Find where the given text appears and provide that cell's center as (X, Y) coordinate. 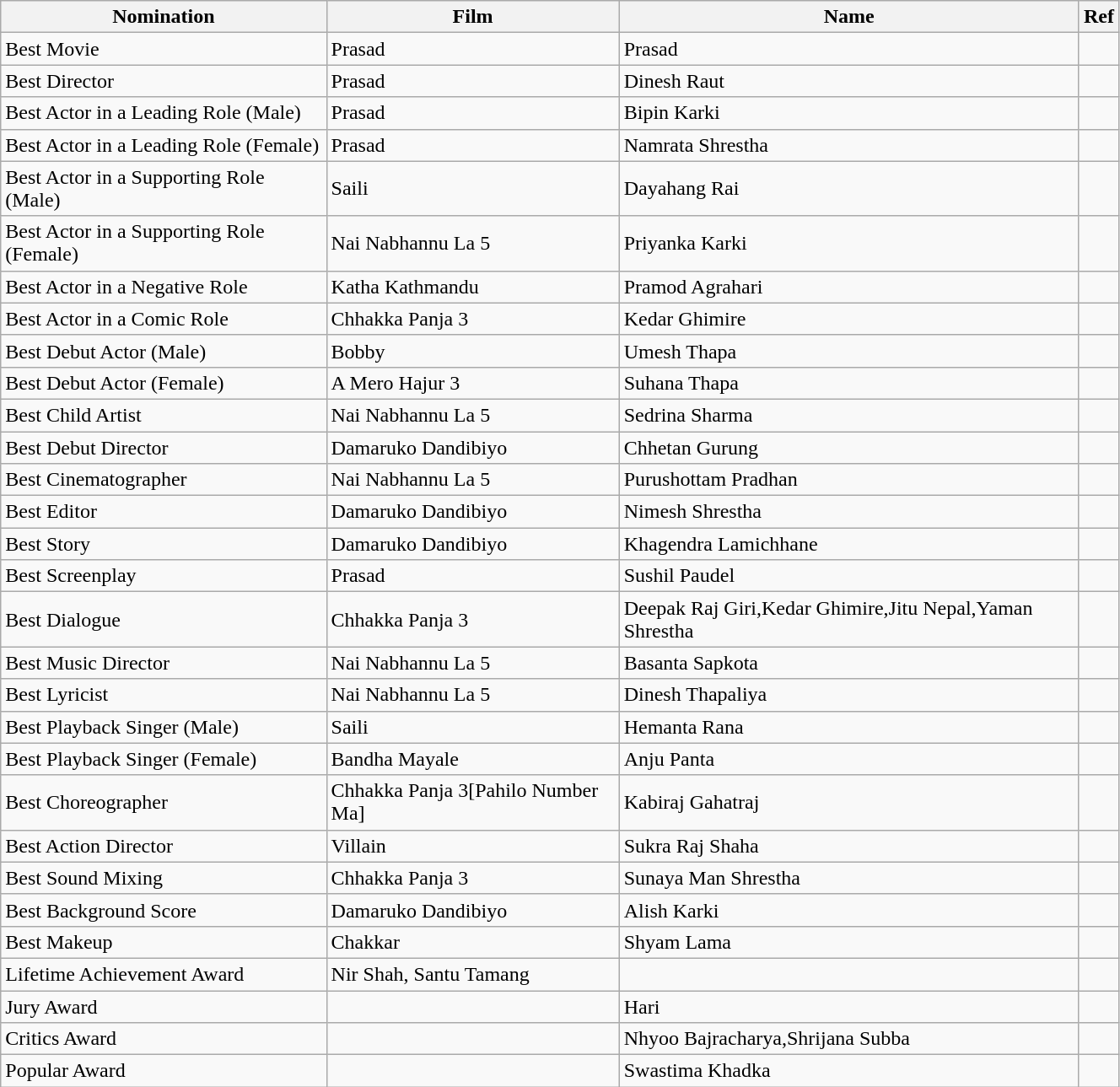
Best Movie (164, 49)
Best Actor in a Leading Role (Male) (164, 113)
Chhakka Panja 3[Pahilo Number Ma] (472, 803)
Nimesh Shrestha (848, 512)
Ref (1098, 17)
Hemanta Rana (848, 727)
Villain (472, 846)
Dinesh Thapaliya (848, 695)
Swastima Khadka (848, 1071)
Priyanka Karki (848, 243)
Best Story (164, 544)
Nomination (164, 17)
Alish Karki (848, 910)
Sedrina Sharma (848, 415)
Deepak Raj Giri,Kedar Ghimire,Jitu Nepal,Yaman Shrestha (848, 619)
Bandha Mayale (472, 759)
Suhana Thapa (848, 383)
Dinesh Raut (848, 81)
Sunaya Man Shrestha (848, 878)
Best Actor in a Supporting Role (Female) (164, 243)
Katha Kathmandu (472, 287)
Best Playback Singer (Female) (164, 759)
Best Sound Mixing (164, 878)
Anju Panta (848, 759)
Jury Award (164, 1006)
Popular Award (164, 1071)
Best Action Director (164, 846)
Best Music Director (164, 663)
Sukra Raj Shaha (848, 846)
Khagendra Lamichhane (848, 544)
Nir Shah, Santu Tamang (472, 974)
A Mero Hajur 3 (472, 383)
Nhyoo Bajracharya,Shrijana Subba (848, 1039)
Dayahang Rai (848, 189)
Best Dialogue (164, 619)
Kedar Ghimire (848, 319)
Film (472, 17)
Basanta Sapkota (848, 663)
Best Debut Actor (Male) (164, 351)
Hari (848, 1006)
Best Actor in a Leading Role (Female) (164, 145)
Bobby (472, 351)
Sushil Paudel (848, 576)
Best Editor (164, 512)
Best Makeup (164, 942)
Best Lyricist (164, 695)
Critics Award (164, 1039)
Chakkar (472, 942)
Kabiraj Gahatraj (848, 803)
Bipin Karki (848, 113)
Chhetan Gurung (848, 448)
Name (848, 17)
Best Director (164, 81)
Best Actor in a Comic Role (164, 319)
Best Actor in a Supporting Role (Male) (164, 189)
Pramod Agrahari (848, 287)
Umesh Thapa (848, 351)
Shyam Lama (848, 942)
Best Actor in a Negative Role (164, 287)
Purushottam Pradhan (848, 480)
Lifetime Achievement Award (164, 974)
Best Cinematographer (164, 480)
Best Background Score (164, 910)
Best Debut Actor (Female) (164, 383)
Best Screenplay (164, 576)
Best Debut Director (164, 448)
Best Child Artist (164, 415)
Namrata Shrestha (848, 145)
Best Choreographer (164, 803)
Best Playback Singer (Male) (164, 727)
